Provide the (x, y) coordinate of the cell's center where the given text is located.  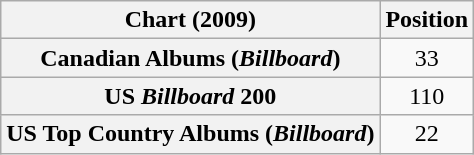
Canadian Albums (Billboard) (190, 58)
110 (427, 96)
Position (427, 20)
US Top Country Albums (Billboard) (190, 134)
Chart (2009) (190, 20)
US Billboard 200 (190, 96)
22 (427, 134)
33 (427, 58)
